Detect which cell encompasses the target text, then output its (x, y) center coordinate. 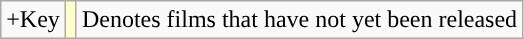
+Key (34, 20)
Denotes films that have not yet been released (299, 20)
